Determine the (x, y) coordinate at the center of the cell enclosing the given text.  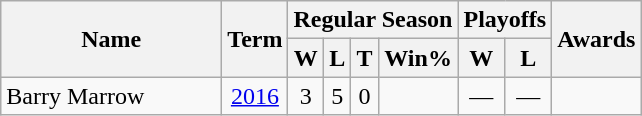
Playoffs (505, 20)
5 (336, 96)
Barry Marrow (112, 96)
Name (112, 39)
3 (306, 96)
Win% (418, 58)
2016 (255, 96)
Regular Season (373, 20)
Term (255, 39)
T (364, 58)
Awards (596, 39)
0 (364, 96)
